Return (X, Y) of the center of cell containing provided text 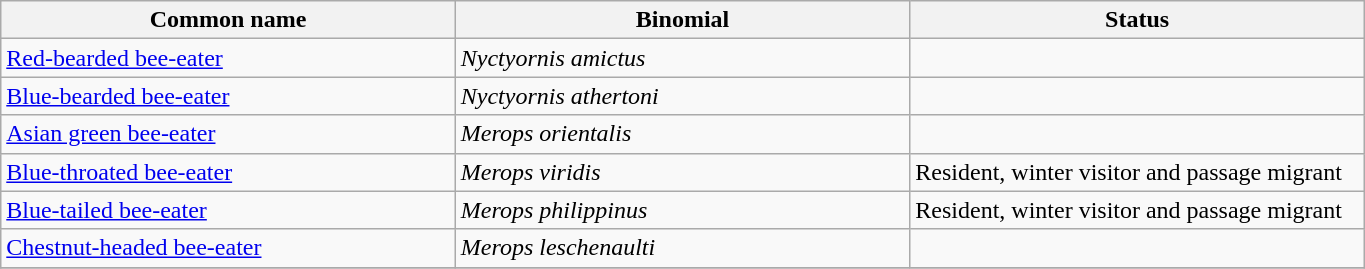
Binomial (682, 20)
Status (1138, 20)
Merops philippinus (682, 210)
Nyctyornis athertoni (682, 96)
Merops orientalis (682, 134)
Blue-bearded bee-eater (228, 96)
Asian green bee-eater (228, 134)
Merops viridis (682, 172)
Nyctyornis amictus (682, 58)
Blue-throated bee-eater (228, 172)
Chestnut-headed bee-eater (228, 248)
Blue-tailed bee-eater (228, 210)
Merops leschenaulti (682, 248)
Red-bearded bee-eater (228, 58)
Common name (228, 20)
